Find where the given text appears and provide that cell's center as [x, y] coordinate. 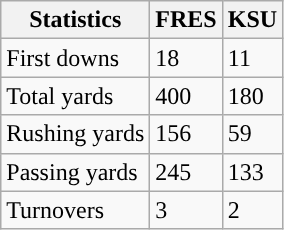
Rushing yards [76, 134]
11 [252, 58]
156 [186, 134]
3 [186, 210]
18 [186, 58]
KSU [252, 20]
133 [252, 172]
2 [252, 210]
Turnovers [76, 210]
400 [186, 96]
First downs [76, 58]
59 [252, 134]
Total yards [76, 96]
Statistics [76, 20]
FRES [186, 20]
180 [252, 96]
245 [186, 172]
Passing yards [76, 172]
